Return [X, Y] of the center of cell containing provided text 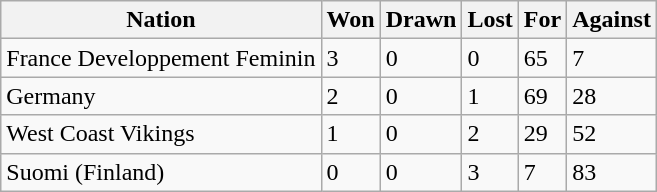
29 [542, 134]
For [542, 20]
Lost [490, 20]
Germany [161, 96]
Won [350, 20]
52 [612, 134]
83 [612, 172]
Drawn [421, 20]
France Developpement Feminin [161, 58]
65 [542, 58]
69 [542, 96]
Nation [161, 20]
West Coast Vikings [161, 134]
28 [612, 96]
Against [612, 20]
Suomi (Finland) [161, 172]
